Pinpoint the cell where the given text exists, returning its (x, y) midpoint coordinate. 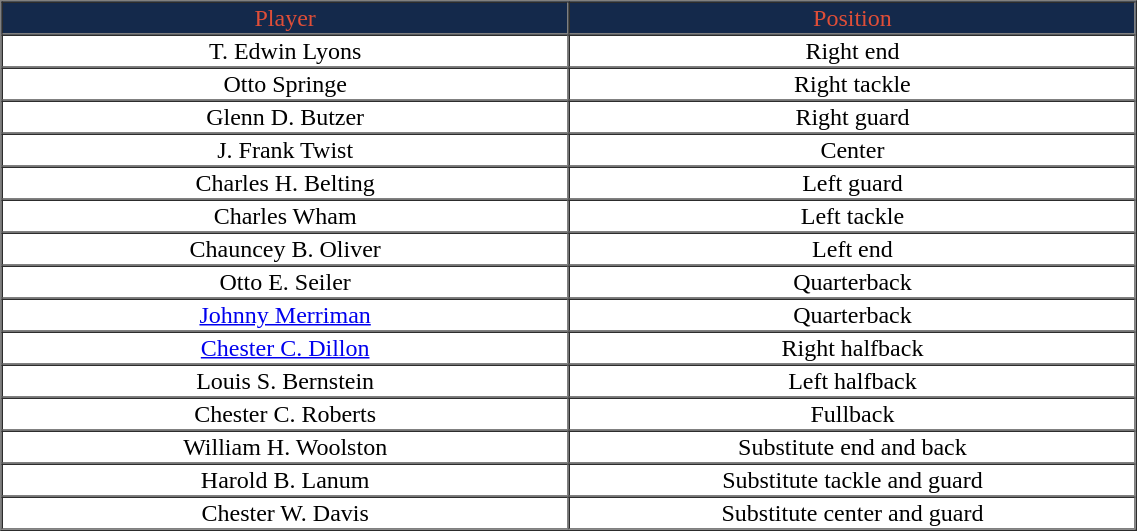
Louis S. Bernstein (286, 380)
William H. Woolston (286, 446)
Left end (852, 248)
Right tackle (852, 84)
Player (286, 18)
Right guard (852, 116)
Position (852, 18)
Substitute center and guard (852, 512)
T. Edwin Lyons (286, 50)
Otto E. Seiler (286, 282)
Chester C. Dillon (286, 348)
Johnny Merriman (286, 314)
Fullback (852, 414)
Chester W. Davis (286, 512)
Center (852, 150)
Charles H. Belting (286, 182)
Substitute end and back (852, 446)
Left tackle (852, 216)
Otto Springe (286, 84)
Substitute tackle and guard (852, 480)
Left halfback (852, 380)
Charles Wham (286, 216)
J. Frank Twist (286, 150)
Right halfback (852, 348)
Left guard (852, 182)
Right end (852, 50)
Glenn D. Butzer (286, 116)
Chester C. Roberts (286, 414)
Chauncey B. Oliver (286, 248)
Harold B. Lanum (286, 480)
